Scan for the cell matching the given text and deliver its (X, Y) coordinate at center. 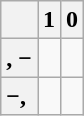
−, (20, 96)
1 (50, 20)
, − (20, 58)
0 (72, 20)
